Return [x, y] of the center of cell containing provided text 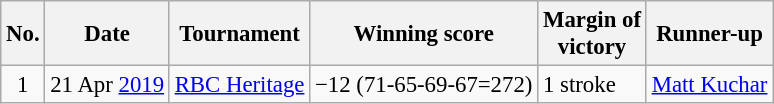
Winning score [424, 34]
Date [107, 34]
Tournament [239, 34]
21 Apr 2019 [107, 85]
Matt Kuchar [709, 85]
Margin ofvictory [592, 34]
−12 (71-65-69-67=272) [424, 85]
Runner-up [709, 34]
No. [23, 34]
RBC Heritage [239, 85]
1 stroke [592, 85]
1 [23, 85]
